Pinpoint the cell where the given text exists, returning its (x, y) midpoint coordinate. 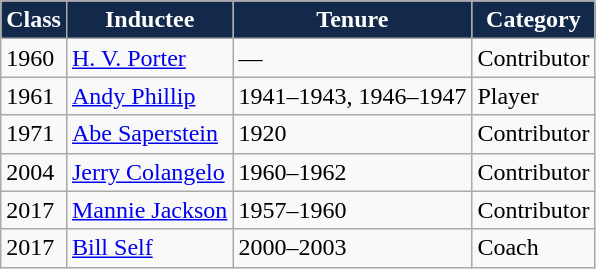
1957–1960 (352, 210)
2000–2003 (352, 248)
Jerry Colangelo (149, 172)
2004 (34, 172)
— (352, 58)
Category (534, 20)
Abe Saperstein (149, 134)
1920 (352, 134)
Inductee (149, 20)
Bill Self (149, 248)
Class (34, 20)
1960 (34, 58)
1941–1943, 1946–1947 (352, 96)
H. V. Porter (149, 58)
Player (534, 96)
Andy Phillip (149, 96)
Coach (534, 248)
Mannie Jackson (149, 210)
1971 (34, 134)
1960–1962 (352, 172)
1961 (34, 96)
Tenure (352, 20)
